Detect which cell encompasses the target text, then output its (X, Y) center coordinate. 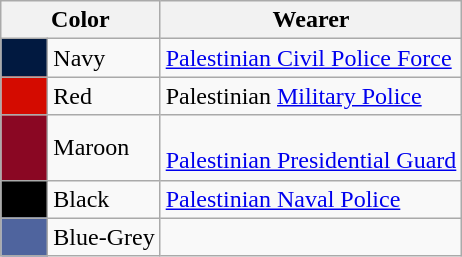
Palestinian Naval Police (311, 199)
Palestinian Military Police (311, 96)
Palestinian Presidential Guard (311, 148)
Navy (104, 58)
Blue-Grey (104, 237)
Wearer (311, 20)
Red (104, 96)
Black (104, 199)
Palestinian Civil Police Force (311, 58)
Color (80, 20)
Maroon (104, 148)
